Provide the [X, Y] coordinate of the cell's center where the given text is located.  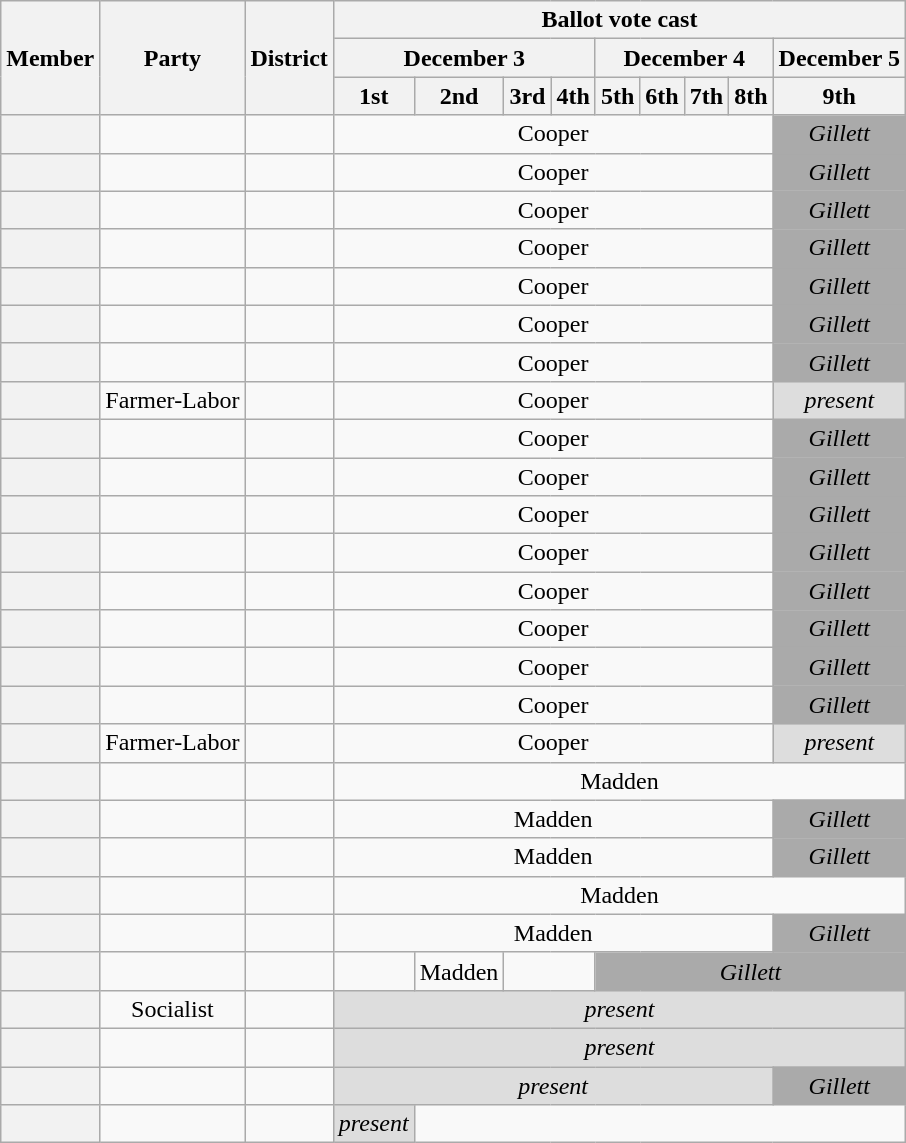
Member [50, 58]
1st [374, 96]
2nd [459, 96]
6th [662, 96]
9th [840, 96]
7th [706, 96]
5th [617, 96]
December 4 [684, 58]
8th [751, 96]
Ballot vote cast [619, 20]
3rd [528, 96]
4th [573, 96]
Party [172, 58]
December 5 [840, 58]
December 3 [464, 58]
Socialist [172, 1009]
District [289, 58]
